Detect which cell encompasses the target text, then output its [x, y] center coordinate. 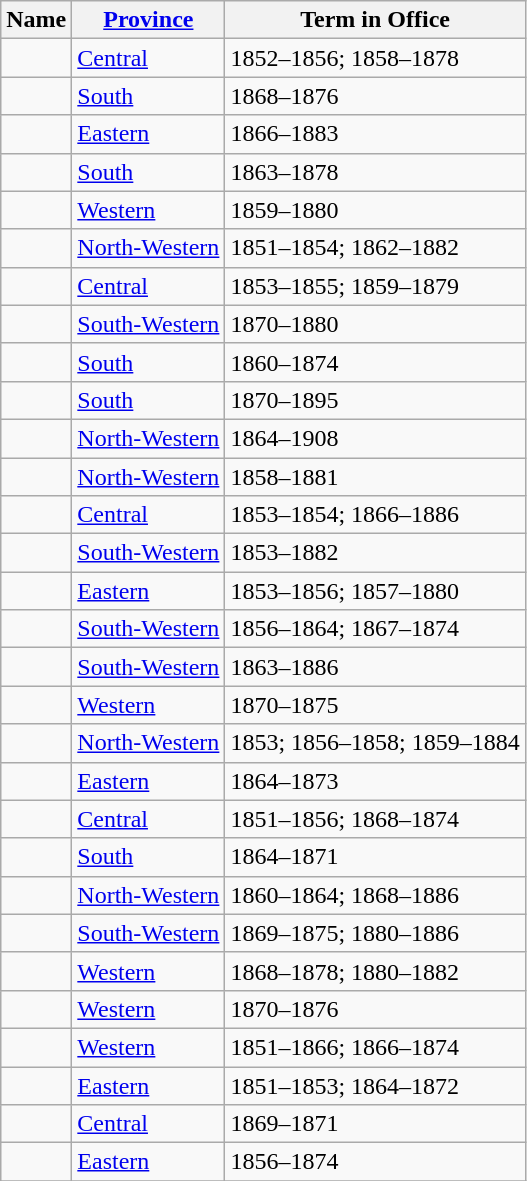
1856–1874 [375, 1162]
1869–1871 [375, 1124]
1853; 1856–1858; 1859–1884 [375, 743]
1864–1873 [375, 781]
1853–1855; 1859–1879 [375, 286]
1870–1880 [375, 324]
1851–1853; 1864–1872 [375, 1085]
1860–1864; 1868–1886 [375, 895]
1853–1856; 1857–1880 [375, 591]
1856–1864; 1867–1874 [375, 629]
1870–1876 [375, 1009]
1851–1856; 1868–1874 [375, 819]
1863–1878 [375, 172]
1859–1880 [375, 210]
1852–1856; 1858–1878 [375, 58]
Name [36, 20]
1868–1876 [375, 96]
1853–1882 [375, 553]
1851–1854; 1862–1882 [375, 248]
1864–1908 [375, 438]
1853–1854; 1866–1886 [375, 515]
1870–1875 [375, 705]
1870–1895 [375, 400]
1869–1875; 1880–1886 [375, 933]
1858–1881 [375, 477]
1866–1883 [375, 134]
1868–1878; 1880–1882 [375, 971]
1851–1866; 1866–1874 [375, 1047]
Term in Office [375, 20]
Province [148, 20]
1863–1886 [375, 667]
1860–1874 [375, 362]
1864–1871 [375, 857]
